For the text-containing cell, return its midpoint in [x, y] coordinate format. 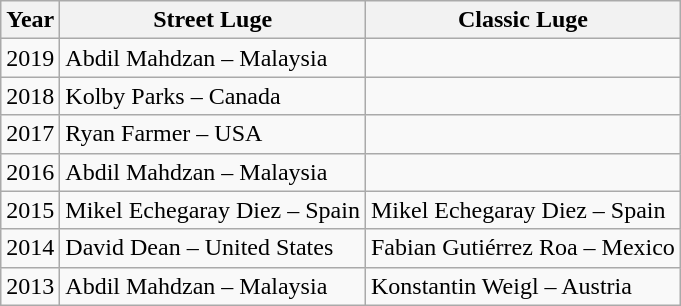
2016 [30, 172]
2014 [30, 248]
2017 [30, 134]
Year [30, 20]
2015 [30, 210]
Fabian Gutiérrez Roa – Mexico [522, 248]
Classic Luge [522, 20]
David Dean – United States [213, 248]
2019 [30, 58]
Ryan Farmer – USA [213, 134]
2013 [30, 286]
Konstantin Weigl – Austria [522, 286]
Street Luge [213, 20]
2018 [30, 96]
Kolby Parks – Canada [213, 96]
